Identify which cell holds the provided text, then report its [x, y] central coordinate. 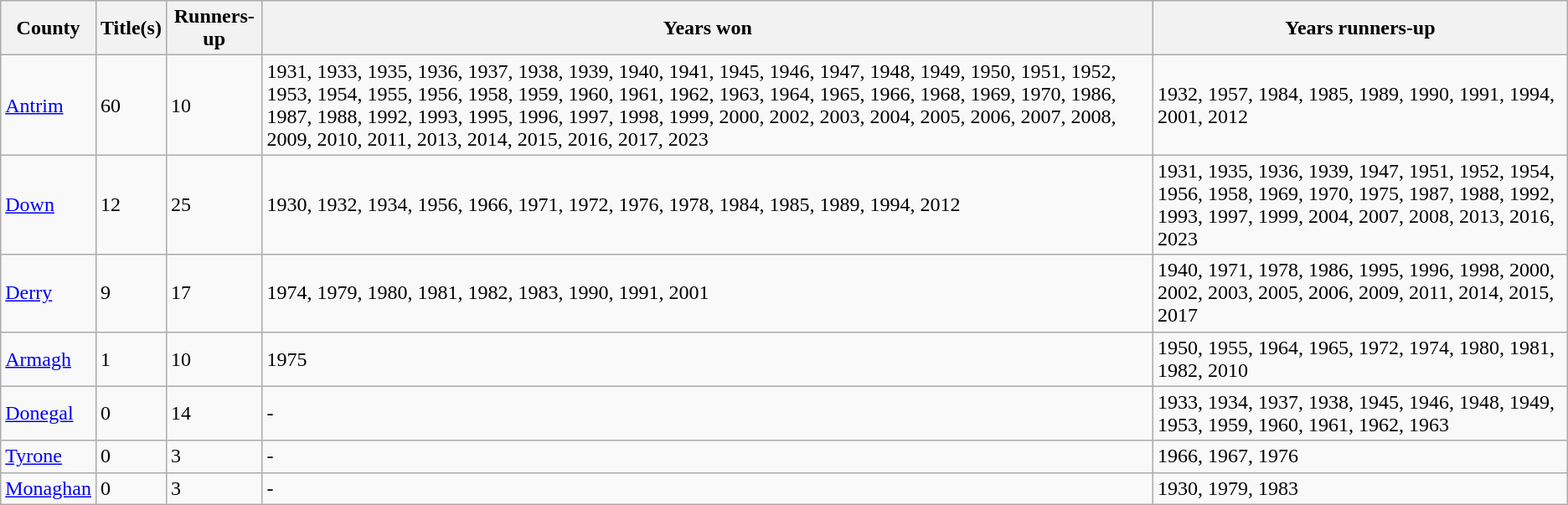
60 [131, 106]
1932, 1957, 1984, 1985, 1989, 1990, 1991, 1994, 2001, 2012 [1360, 106]
12 [131, 204]
14 [214, 414]
Tyrone [49, 456]
County [49, 28]
1975 [708, 358]
1930, 1932, 1934, 1956, 1966, 1971, 1972, 1976, 1978, 1984, 1985, 1989, 1994, 2012 [708, 204]
25 [214, 204]
Years won [708, 28]
Armagh [49, 358]
1974, 1979, 1980, 1981, 1982, 1983, 1990, 1991, 2001 [708, 293]
1966, 1967, 1976 [1360, 456]
1950, 1955, 1964, 1965, 1972, 1974, 1980, 1981, 1982, 2010 [1360, 358]
Donegal [49, 414]
Antrim [49, 106]
1931, 1935, 1936, 1939, 1947, 1951, 1952, 1954, 1956, 1958, 1969, 1970, 1975, 1987, 1988, 1992, 1993, 1997, 1999, 2004, 2007, 2008, 2013, 2016, 2023 [1360, 204]
17 [214, 293]
1 [131, 358]
Down [49, 204]
Derry [49, 293]
1933, 1934, 1937, 1938, 1945, 1946, 1948, 1949, 1953, 1959, 1960, 1961, 1962, 1963 [1360, 414]
Monaghan [49, 488]
Title(s) [131, 28]
Years runners-up [1360, 28]
1930, 1979, 1983 [1360, 488]
9 [131, 293]
Runners-up [214, 28]
1940, 1971, 1978, 1986, 1995, 1996, 1998, 2000, 2002, 2003, 2005, 2006, 2009, 2011, 2014, 2015, 2017 [1360, 293]
